Output the [X, Y] coordinate of the center of the cell containing the given text.  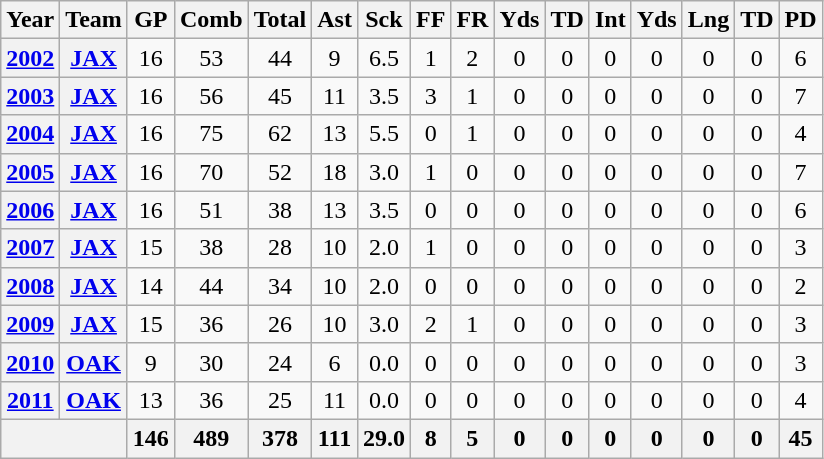
2009 [30, 324]
111 [335, 438]
51 [211, 210]
8 [430, 438]
2005 [30, 172]
FF [430, 20]
75 [211, 134]
2006 [30, 210]
FR [472, 20]
Year [30, 20]
146 [150, 438]
14 [150, 286]
56 [211, 96]
6.5 [384, 58]
2004 [30, 134]
Int [610, 20]
Team [94, 20]
62 [280, 134]
26 [280, 324]
2010 [30, 362]
Sck [384, 20]
18 [335, 172]
2007 [30, 248]
Comb [211, 20]
5.5 [384, 134]
PD [800, 20]
2011 [30, 400]
24 [280, 362]
5 [472, 438]
Total [280, 20]
28 [280, 248]
2003 [30, 96]
378 [280, 438]
53 [211, 58]
Lng [708, 20]
29.0 [384, 438]
Ast [335, 20]
2002 [30, 58]
30 [211, 362]
GP [150, 20]
2008 [30, 286]
25 [280, 400]
489 [211, 438]
34 [280, 286]
52 [280, 172]
70 [211, 172]
